Capture the cell that displays the provided text and extract its [x, y] central coordinate. 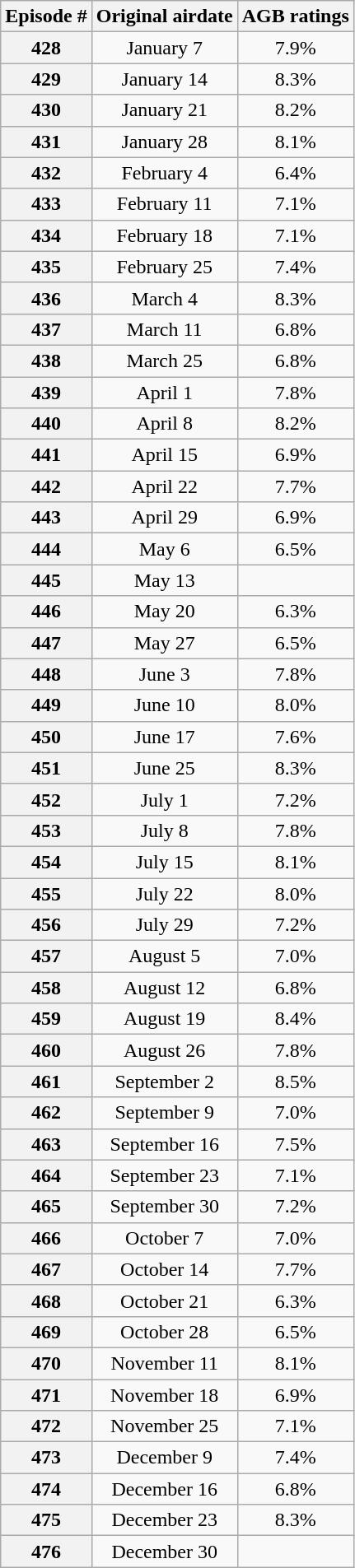
July 29 [165, 925]
July 15 [165, 862]
Episode # [46, 16]
July 22 [165, 893]
444 [46, 549]
May 6 [165, 549]
6.4% [295, 173]
August 12 [165, 988]
450 [46, 737]
October 28 [165, 1332]
446 [46, 612]
428 [46, 48]
455 [46, 893]
431 [46, 142]
December 16 [165, 1489]
448 [46, 674]
AGB ratings [295, 16]
May 20 [165, 612]
465 [46, 1207]
474 [46, 1489]
436 [46, 298]
June 25 [165, 768]
April 15 [165, 455]
447 [46, 643]
July 1 [165, 799]
February 18 [165, 235]
Original airdate [165, 16]
January 28 [165, 142]
April 1 [165, 393]
463 [46, 1144]
September 30 [165, 1207]
February 4 [165, 173]
August 19 [165, 1019]
429 [46, 79]
440 [46, 424]
472 [46, 1426]
442 [46, 486]
469 [46, 1332]
October 7 [165, 1238]
435 [46, 267]
456 [46, 925]
433 [46, 204]
October 14 [165, 1269]
432 [46, 173]
December 23 [165, 1520]
March 4 [165, 298]
453 [46, 831]
445 [46, 580]
February 25 [165, 267]
452 [46, 799]
August 26 [165, 1050]
467 [46, 1269]
470 [46, 1363]
May 13 [165, 580]
464 [46, 1175]
459 [46, 1019]
April 22 [165, 486]
November 18 [165, 1395]
February 11 [165, 204]
November 25 [165, 1426]
December 30 [165, 1552]
March 25 [165, 361]
8.5% [295, 1082]
March 11 [165, 329]
466 [46, 1238]
451 [46, 768]
September 9 [165, 1113]
January 21 [165, 110]
7.5% [295, 1144]
September 23 [165, 1175]
June 3 [165, 674]
7.9% [295, 48]
430 [46, 110]
434 [46, 235]
June 17 [165, 737]
7.6% [295, 737]
457 [46, 956]
454 [46, 862]
July 8 [165, 831]
473 [46, 1458]
439 [46, 393]
443 [46, 518]
January 7 [165, 48]
8.4% [295, 1019]
October 21 [165, 1300]
460 [46, 1050]
462 [46, 1113]
December 9 [165, 1458]
461 [46, 1082]
January 14 [165, 79]
475 [46, 1520]
September 2 [165, 1082]
April 8 [165, 424]
438 [46, 361]
September 16 [165, 1144]
471 [46, 1395]
May 27 [165, 643]
437 [46, 329]
468 [46, 1300]
June 10 [165, 705]
458 [46, 988]
April 29 [165, 518]
449 [46, 705]
November 11 [165, 1363]
August 5 [165, 956]
476 [46, 1552]
441 [46, 455]
